Capture the cell that displays the provided text and extract its [X, Y] central coordinate. 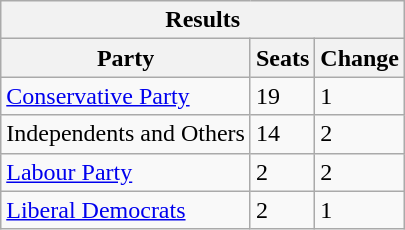
Party [126, 58]
Change [360, 58]
Conservative Party [126, 96]
14 [282, 134]
Labour Party [126, 172]
Results [203, 20]
Seats [282, 58]
Liberal Democrats [126, 210]
Independents and Others [126, 134]
19 [282, 96]
